Extract the [X, Y] coordinate from the center of the cell holding the provided text.  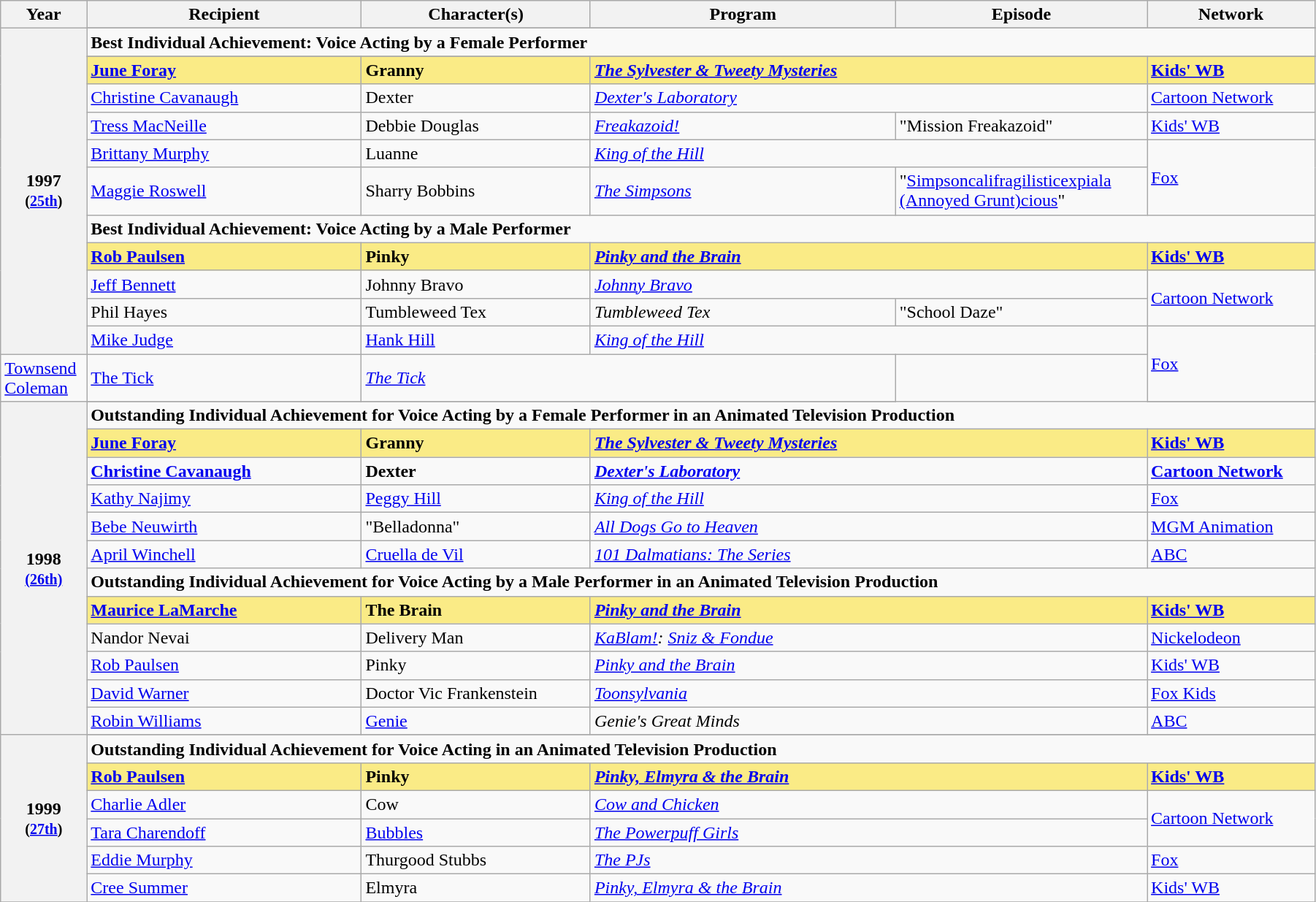
Cruella de Vil [476, 554]
Toonsylvania [868, 693]
The Simpsons [743, 191]
Jeff Bennett [224, 284]
Outstanding Individual Achievement for Voice Acting by a Male Performer in an Animated Television Production [701, 582]
All Dogs Go to Heaven [868, 527]
Network [1231, 15]
Brittany Murphy [224, 153]
Maggie Roswell [224, 191]
Nandor Nevai [224, 638]
Genie's Great Minds [868, 721]
KaBlam!: Sniz & Fondue [868, 638]
Tara Charendoff [224, 832]
Bubbles [476, 832]
Cow [476, 804]
Recipient [224, 15]
The PJs [868, 860]
1999 (27th) [44, 818]
Freakazoid! [743, 126]
Outstanding Individual Achievement for Voice Acting by a Female Performer in an Animated Television Production [701, 416]
Debbie Douglas [476, 126]
Year [44, 15]
101 Dalmatians: The Series [868, 554]
The Brain [476, 610]
Tress MacNeille [224, 126]
Episode [1021, 15]
Delivery Man [476, 638]
MGM Animation [1231, 527]
Cow and Chicken [868, 804]
"Simpsoncalifragilisticexpiala(Annoyed Grunt)cious" [1021, 191]
Genie [476, 721]
Townsend Coleman [44, 377]
Outstanding Individual Achievement for Voice Acting in an Animated Television Production [701, 749]
Elmyra [476, 888]
Best Individual Achievement: Voice Acting by a Female Performer [701, 42]
Character(s) [476, 15]
1997 (25th) [44, 191]
Cree Summer [224, 888]
David Warner [224, 693]
Sharry Bobbins [476, 191]
The Powerpuff Girls [868, 832]
Nickelodeon [1231, 638]
1998(26th) [44, 568]
"School Daze" [1021, 312]
Peggy Hill [476, 499]
"Mission Freakazoid" [1021, 126]
Eddie Murphy [224, 860]
Fox Kids [1231, 693]
Charlie Adler [224, 804]
Doctor Vic Frankenstein [476, 693]
Hank Hill [476, 340]
"Belladonna" [476, 527]
Phil Hayes [224, 312]
April Winchell [224, 554]
Best Individual Achievement: Voice Acting by a Male Performer [701, 229]
Thurgood Stubbs [476, 860]
Mike Judge [224, 340]
Kathy Najimy [224, 499]
Robin Williams [224, 721]
Bebe Neuwirth [224, 527]
Luanne [476, 153]
Maurice LaMarche [224, 610]
Program [743, 15]
